Find where the given text appears and provide that cell's center as [X, Y] coordinate. 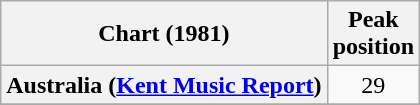
Peakposition [373, 34]
Chart (1981) [164, 34]
29 [373, 85]
Australia (Kent Music Report) [164, 85]
